Return the (x, y) coordinate for the center point of the cell that contains the specified text.  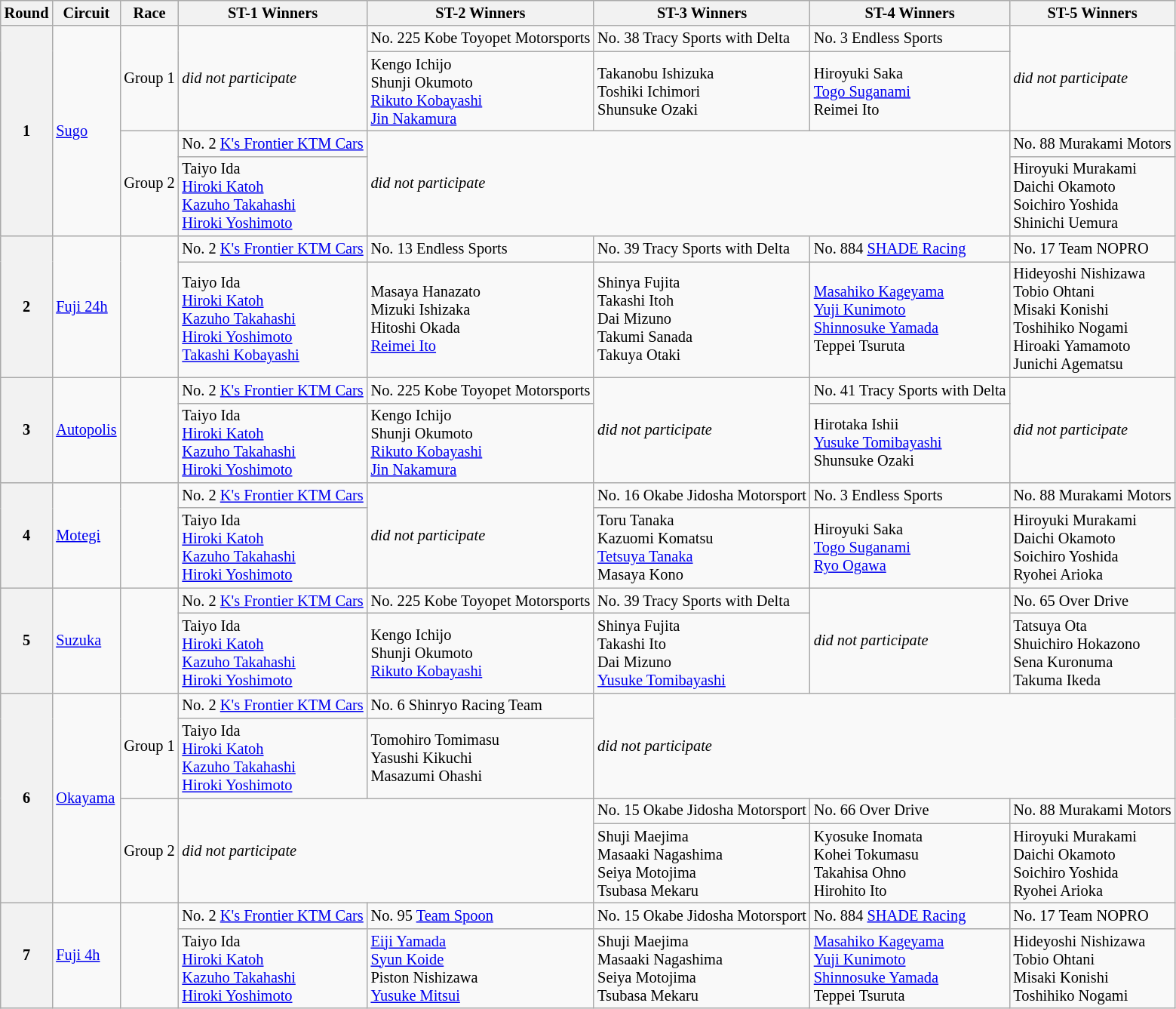
ST-2 Winners (481, 13)
Okayama (86, 798)
No. 13 Endless Sports (481, 249)
2 (27, 306)
Autopolis (86, 430)
Circuit (86, 13)
Fuji 24h (86, 306)
Masaya Hanazato Mizuki Ishizaka Hitoshi Okada Reimei Ito (481, 319)
ST-5 Winners (1092, 13)
Motegi (86, 534)
6 (27, 798)
Race (149, 13)
ST-4 Winners (910, 13)
Kyosuke Inomata Kohei Tokumasu Takahisa Ohno Hirohito Ito (910, 863)
Tomohiro Tomimasu Yasushi Kikuchi Masazumi Ohashi (481, 758)
Sugo (86, 131)
No. 41 Tracy Sports with Delta (910, 390)
Kengo Ichijo Shunji Okumoto Rikuto Kobayashi (481, 653)
Hiroyuki Murakami Daichi Okamoto Soichiro Yoshida Shinichi Uemura (1092, 196)
Shinya Fujita Takashi Itoh Dai Mizuno Takumi Sanada Takuya Otaki (702, 319)
Hideyoshi Nishizawa Tobio Ohtani Misaki Konishi Toshihiko Nogami Hiroaki Yamamoto Junichi Agematsu (1092, 319)
4 (27, 534)
Suzuka (86, 640)
No. 95 Team Spoon (481, 915)
Takanobu Ishizuka Toshiki Ichimori Shunsuke Ozaki (702, 91)
Fuji 4h (86, 955)
3 (27, 430)
5 (27, 640)
No. 38 Tracy Sports with Delta (702, 38)
ST-1 Winners (273, 13)
Hiroyuki Saka Togo Suganami Ryo Ogawa (910, 548)
7 (27, 955)
Taiyo Ida Hiroki Katoh Kazuho Takahashi Hiroki Yoshimoto Takashi Kobayashi (273, 319)
No. 66 Over Drive (910, 811)
No. 65 Over Drive (1092, 601)
Tatsuya Ota Shuichiro Hokazono Sena Kuronuma Takuma Ikeda (1092, 653)
1 (27, 131)
Shinya Fujita Takashi Ito Dai Mizuno Yusuke Tomibayashi (702, 653)
Hirotaka Ishii Yusuke Tomibayashi Shunsuke Ozaki (910, 443)
No. 16 Okabe Jidosha Motorsport (702, 495)
Eiji Yamada Syun Koide Piston Nishizawa Yusuke Mitsui (481, 968)
No. 6 Shinryo Racing Team (481, 706)
ST-3 Winners (702, 13)
Round (27, 13)
Hideyoshi Nishizawa Tobio Ohtani Misaki Konishi Toshihiko Nogami (1092, 968)
Toru Tanaka Kazuomi Komatsu Tetsuya Tanaka Masaya Kono (702, 548)
Hiroyuki Saka Togo Suganami Reimei Ito (910, 91)
